Scan for the cell matching the given text and deliver its (x, y) coordinate at center. 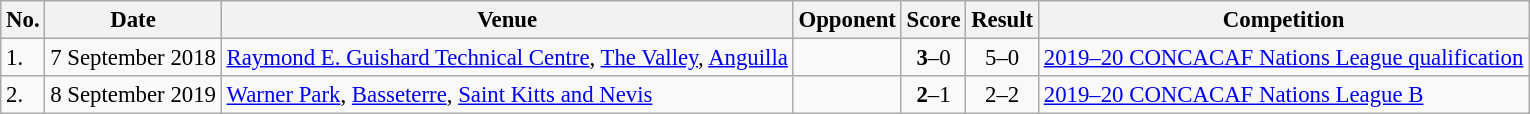
2–1 (934, 95)
Date (133, 20)
Competition (1283, 20)
2019–20 CONCACAF Nations League qualification (1283, 58)
3–0 (934, 58)
8 September 2019 (133, 95)
Warner Park, Basseterre, Saint Kitts and Nevis (507, 95)
5–0 (1002, 58)
2. (23, 95)
Venue (507, 20)
2019–20 CONCACAF Nations League B (1283, 95)
Raymond E. Guishard Technical Centre, The Valley, Anguilla (507, 58)
Opponent (847, 20)
1. (23, 58)
2–2 (1002, 95)
7 September 2018 (133, 58)
No. (23, 20)
Result (1002, 20)
Score (934, 20)
